Return (x, y) of the center of cell containing provided text 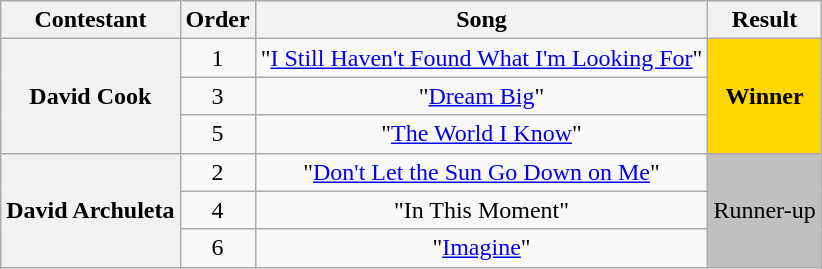
"Don't Let the Sun Go Down on Me" (482, 172)
Result (764, 20)
Order (218, 20)
3 (218, 96)
1 (218, 58)
5 (218, 134)
"In This Moment" (482, 210)
Song (482, 20)
4 (218, 210)
David Archuleta (90, 210)
David Cook (90, 96)
"Dream Big" (482, 96)
6 (218, 248)
Runner-up (764, 210)
2 (218, 172)
"I Still Haven't Found What I'm Looking For" (482, 58)
"The World I Know" (482, 134)
Contestant (90, 20)
Winner (764, 96)
"Imagine" (482, 248)
